Return [X, Y] of the center of cell containing provided text 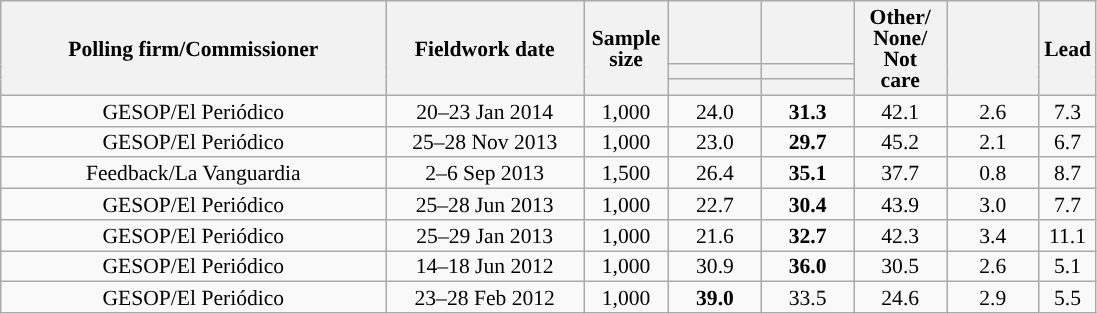
30.9 [716, 266]
22.7 [716, 204]
37.7 [900, 174]
3.4 [992, 236]
0.8 [992, 174]
Fieldwork date [485, 48]
43.9 [900, 204]
5.5 [1068, 298]
25–28 Nov 2013 [485, 142]
8.7 [1068, 174]
42.1 [900, 110]
3.0 [992, 204]
24.0 [716, 110]
2–6 Sep 2013 [485, 174]
39.0 [716, 298]
23.0 [716, 142]
6.7 [1068, 142]
23–28 Feb 2012 [485, 298]
11.1 [1068, 236]
14–18 Jun 2012 [485, 266]
42.3 [900, 236]
35.1 [808, 174]
7.7 [1068, 204]
1,500 [626, 174]
Feedback/La Vanguardia [194, 174]
Sample size [626, 48]
31.3 [808, 110]
Polling firm/Commissioner [194, 48]
33.5 [808, 298]
2.1 [992, 142]
36.0 [808, 266]
24.6 [900, 298]
29.7 [808, 142]
25–28 Jun 2013 [485, 204]
32.7 [808, 236]
2.9 [992, 298]
25–29 Jan 2013 [485, 236]
7.3 [1068, 110]
45.2 [900, 142]
20–23 Jan 2014 [485, 110]
30.4 [808, 204]
Other/None/Notcare [900, 48]
Lead [1068, 48]
26.4 [716, 174]
30.5 [900, 266]
21.6 [716, 236]
5.1 [1068, 266]
